For the text-containing cell, return its midpoint in [X, Y] coordinate format. 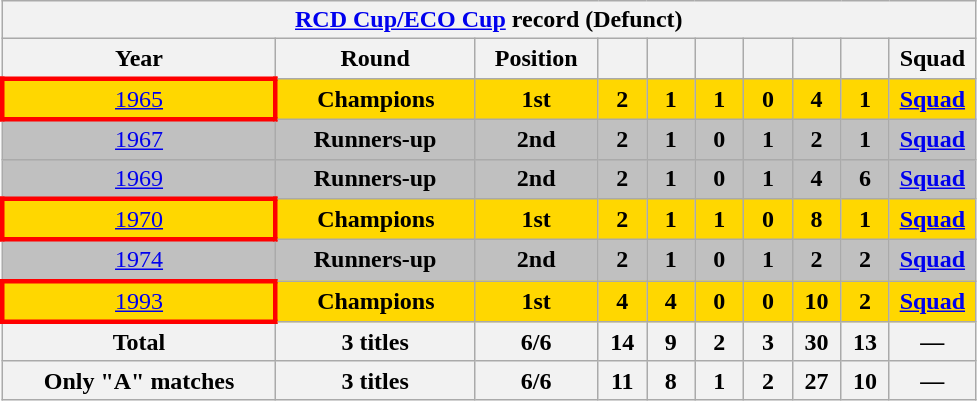
9 [670, 342]
1970 [139, 220]
1965 [139, 98]
1993 [139, 302]
1967 [139, 139]
1969 [139, 179]
Round [376, 59]
6 [866, 179]
Total [139, 342]
13 [866, 342]
1974 [139, 260]
27 [816, 380]
Only "A" matches [139, 380]
RCD Cup/ECO Cup record (Defunct) [488, 20]
Position [536, 59]
30 [816, 342]
14 [622, 342]
11 [622, 380]
Year [139, 59]
3 [768, 342]
